Find where the given text appears and provide that cell's center as (x, y) coordinate. 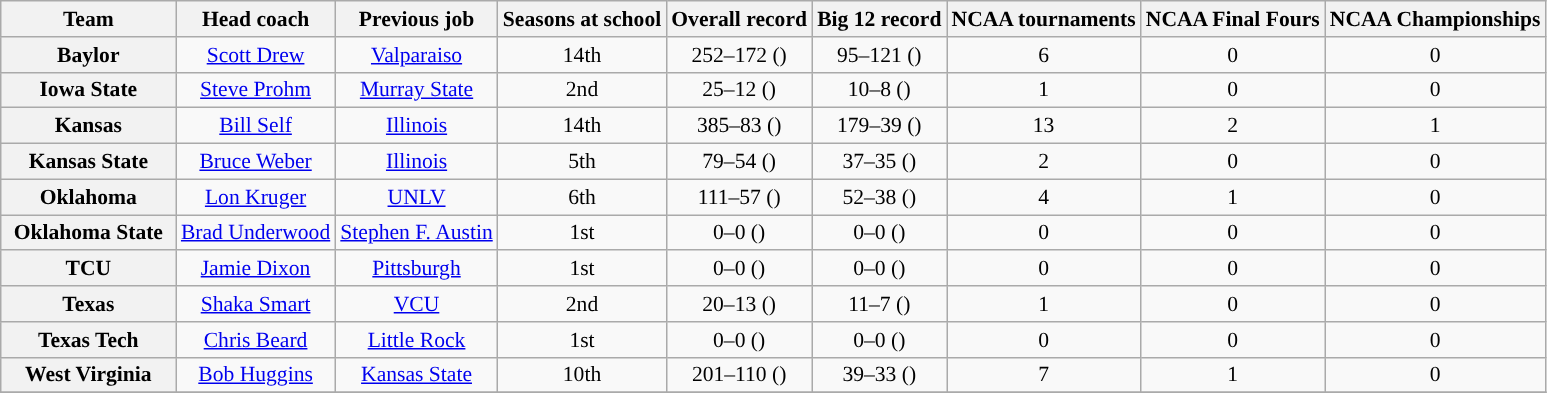
Brad Underwood (256, 233)
Bill Self (256, 126)
7 (1043, 375)
5th (582, 162)
6 (1043, 55)
NCAA Final Fours (1233, 19)
Valparaiso (416, 55)
Baylor (88, 55)
Team (88, 19)
TCU (88, 269)
52–38 () (879, 197)
79–54 () (739, 162)
95–121 () (879, 55)
NCAA tournaments (1043, 19)
Scott Drew (256, 55)
Seasons at school (582, 19)
Bob Huggins (256, 375)
West Virginia (88, 375)
11–7 () (879, 304)
Chris Beard (256, 340)
Texas (88, 304)
10–8 () (879, 90)
NCAA Championships (1436, 19)
385–83 () (739, 126)
VCU (416, 304)
Oklahoma (88, 197)
Head coach (256, 19)
252–172 () (739, 55)
20–13 () (739, 304)
Murray State (416, 90)
Texas Tech (88, 340)
111–57 () (739, 197)
Shaka Smart (256, 304)
Bruce Weber (256, 162)
Jamie Dixon (256, 269)
Previous job (416, 19)
13 (1043, 126)
37–35 () (879, 162)
Kansas (88, 126)
Iowa State (88, 90)
25–12 () (739, 90)
201–110 () (739, 375)
Little Rock (416, 340)
Steve Prohm (256, 90)
6th (582, 197)
4 (1043, 197)
Oklahoma State (88, 233)
Lon Kruger (256, 197)
UNLV (416, 197)
Stephen F. Austin (416, 233)
Big 12 record (879, 19)
39–33 () (879, 375)
Pittsburgh (416, 269)
179–39 () (879, 126)
Overall record (739, 19)
10th (582, 375)
